Search for the cell housing the specified text and yield its (X, Y) center coordinate. 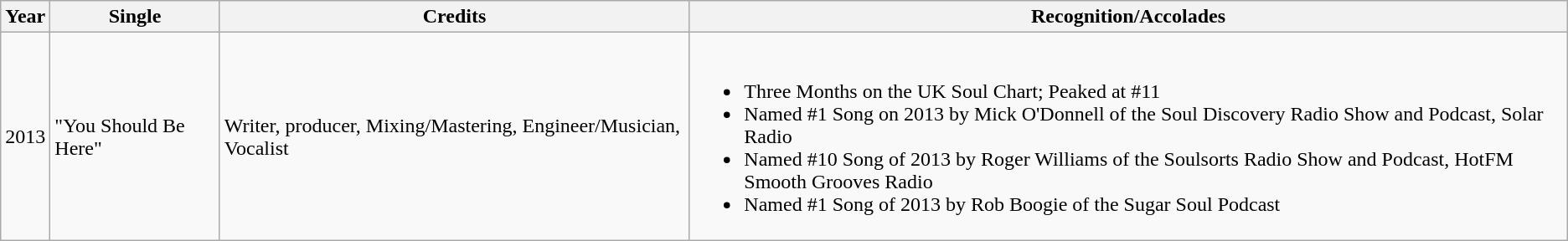
Recognition/Accolades (1128, 17)
2013 (25, 136)
Credits (454, 17)
Writer, producer, Mixing/Mastering, Engineer/Musician, Vocalist (454, 136)
Single (135, 17)
"You Should Be Here" (135, 136)
Year (25, 17)
